Scan for the cell matching the given text and deliver its [x, y] coordinate at center. 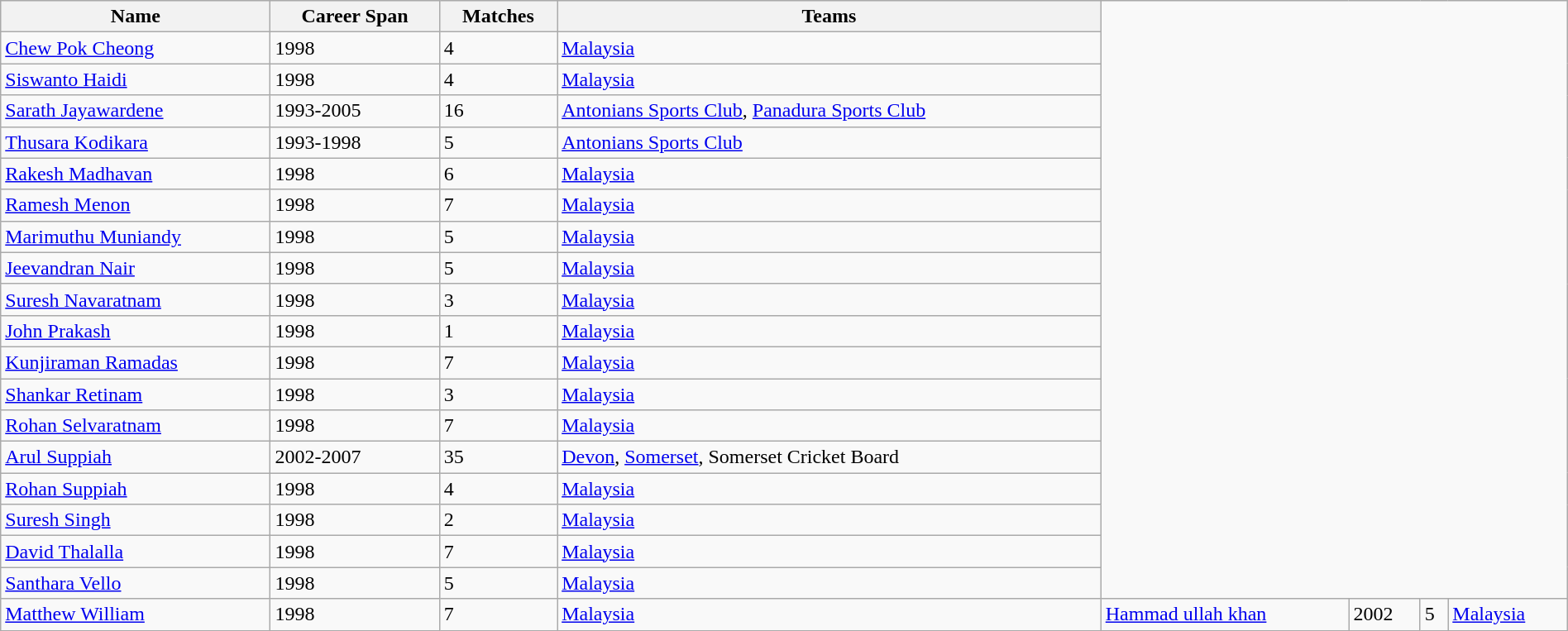
Career Span [355, 17]
Teams [829, 17]
Sarath Jayawardene [136, 111]
Suresh Navaratnam [136, 299]
1993-1998 [355, 142]
1 [498, 331]
Devon, Somerset, Somerset Cricket Board [829, 457]
Marimuthu Muniandy [136, 237]
Siswanto Haidi [136, 79]
Thusara Kodikara [136, 142]
Chew Pok Cheong [136, 48]
Jeevandran Nair [136, 268]
Matthew William [136, 614]
Antonians Sports Club, Panadura Sports Club [829, 111]
Kunjiraman Ramadas [136, 362]
Antonians Sports Club [829, 142]
35 [498, 457]
1993-2005 [355, 111]
Rohan Selvaratnam [136, 426]
Rakesh Madhavan [136, 174]
Name [136, 17]
2 [498, 520]
Arul Suppiah [136, 457]
John Prakash [136, 331]
6 [498, 174]
Ramesh Menon [136, 205]
Matches [498, 17]
David Thalalla [136, 552]
2002 [1384, 614]
Rohan Suppiah [136, 489]
Suresh Singh [136, 520]
Santhara Vello [136, 583]
16 [498, 111]
Hammad ullah khan [1225, 614]
Shankar Retinam [136, 394]
2002-2007 [355, 457]
